Locate the cell with the specified text and output its [x, y] center coordinate. 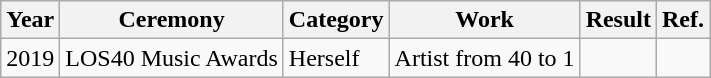
Work [484, 20]
Result [618, 20]
2019 [30, 58]
Category [336, 20]
LOS40 Music Awards [172, 58]
Year [30, 20]
Ref. [684, 20]
Herself [336, 58]
Artist from 40 to 1 [484, 58]
Ceremony [172, 20]
